Pinpoint the cell where the given text exists, returning its (x, y) midpoint coordinate. 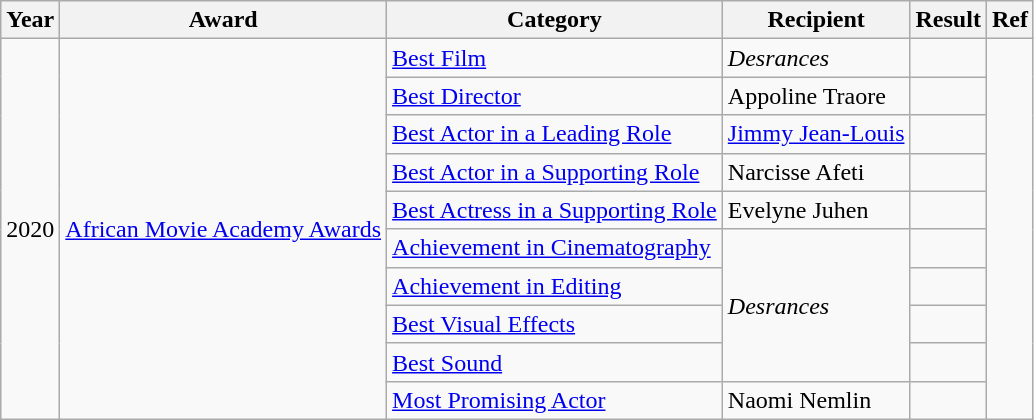
Naomi Nemlin (816, 400)
Category (555, 20)
Evelyne Juhen (816, 210)
Best Film (555, 58)
Jimmy Jean-Louis (816, 134)
Best Actress in a Supporting Role (555, 210)
Result (948, 20)
Best Actor in a Supporting Role (555, 172)
African Movie Academy Awards (224, 230)
Achievement in Cinematography (555, 248)
Best Visual Effects (555, 324)
Best Director (555, 96)
Ref (1010, 20)
Narcisse Afeti (816, 172)
Achievement in Editing (555, 286)
Best Actor in a Leading Role (555, 134)
Best Sound (555, 362)
Award (224, 20)
Most Promising Actor (555, 400)
Appoline Traore (816, 96)
2020 (30, 230)
Year (30, 20)
Recipient (816, 20)
